Determine the [x, y] coordinate at the center of the cell enclosing the given text.  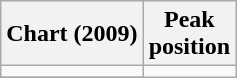
Chart (2009) [72, 34]
Peakposition [189, 34]
